Determine the (x, y) coordinate at the center of the cell enclosing the given text.  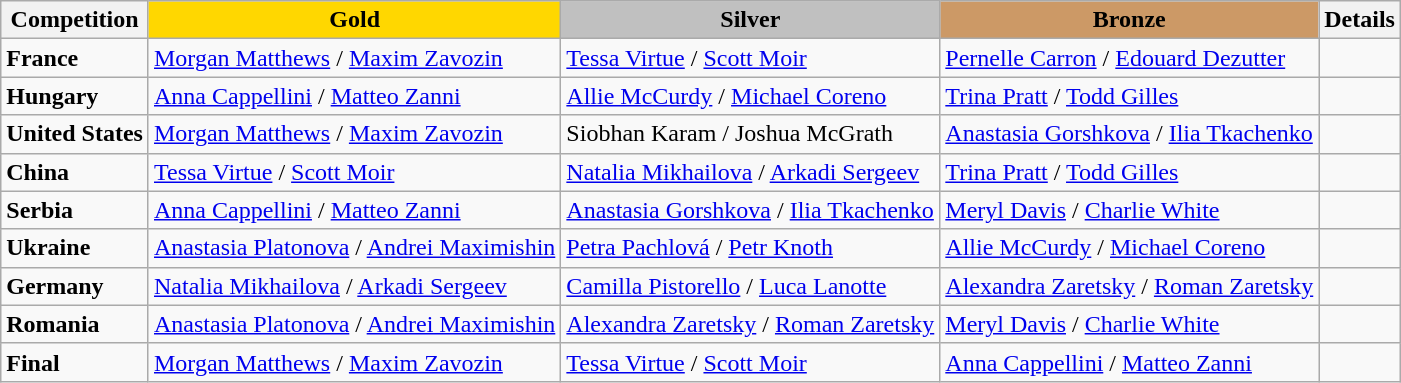
Bronze (1130, 20)
Pernelle Carron / Edouard Dezutter (1130, 58)
Details (1360, 20)
Petra Pachlová / Petr Knoth (750, 248)
Silver (750, 20)
United States (75, 134)
Siobhan Karam / Joshua McGrath (750, 134)
Ukraine (75, 248)
Germany (75, 286)
Romania (75, 324)
Gold (354, 20)
Final (75, 362)
Camilla Pistorello / Luca Lanotte (750, 286)
Competition (75, 20)
China (75, 172)
Hungary (75, 96)
France (75, 58)
Serbia (75, 210)
